Detect which cell encompasses the target text, then output its (x, y) center coordinate. 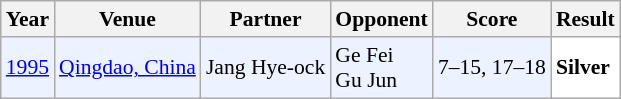
Result (586, 19)
Year (28, 19)
Silver (586, 68)
Qingdao, China (128, 68)
Venue (128, 19)
Jang Hye-ock (266, 68)
Ge Fei Gu Jun (382, 68)
Opponent (382, 19)
1995 (28, 68)
Score (492, 19)
7–15, 17–18 (492, 68)
Partner (266, 19)
